Find where the given text appears and provide that cell's center as (X, Y) coordinate. 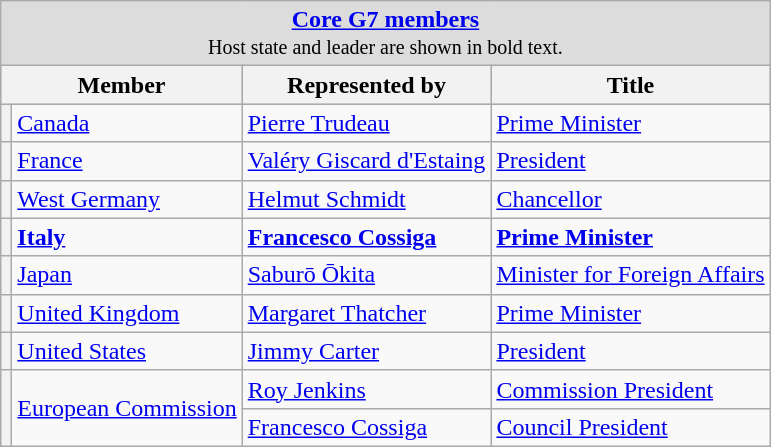
Minister for Foreign Affairs (630, 275)
West Germany (127, 199)
Title (630, 85)
Member (122, 85)
Council President (630, 427)
Chancellor (630, 199)
Represented by (366, 85)
Japan (127, 275)
Valéry Giscard d'Estaing (366, 161)
Commission President (630, 389)
Roy Jenkins (366, 389)
Margaret Thatcher (366, 313)
Jimmy Carter (366, 351)
Saburō Ōkita (366, 275)
France (127, 161)
Italy (127, 237)
Canada (127, 123)
United States (127, 351)
Core G7 membersHost state and leader are shown in bold text. (386, 34)
Helmut Schmidt (366, 199)
Pierre Trudeau (366, 123)
United Kingdom (127, 313)
European Commission (127, 408)
